Locate the cell with the specified text and output its [x, y] center coordinate. 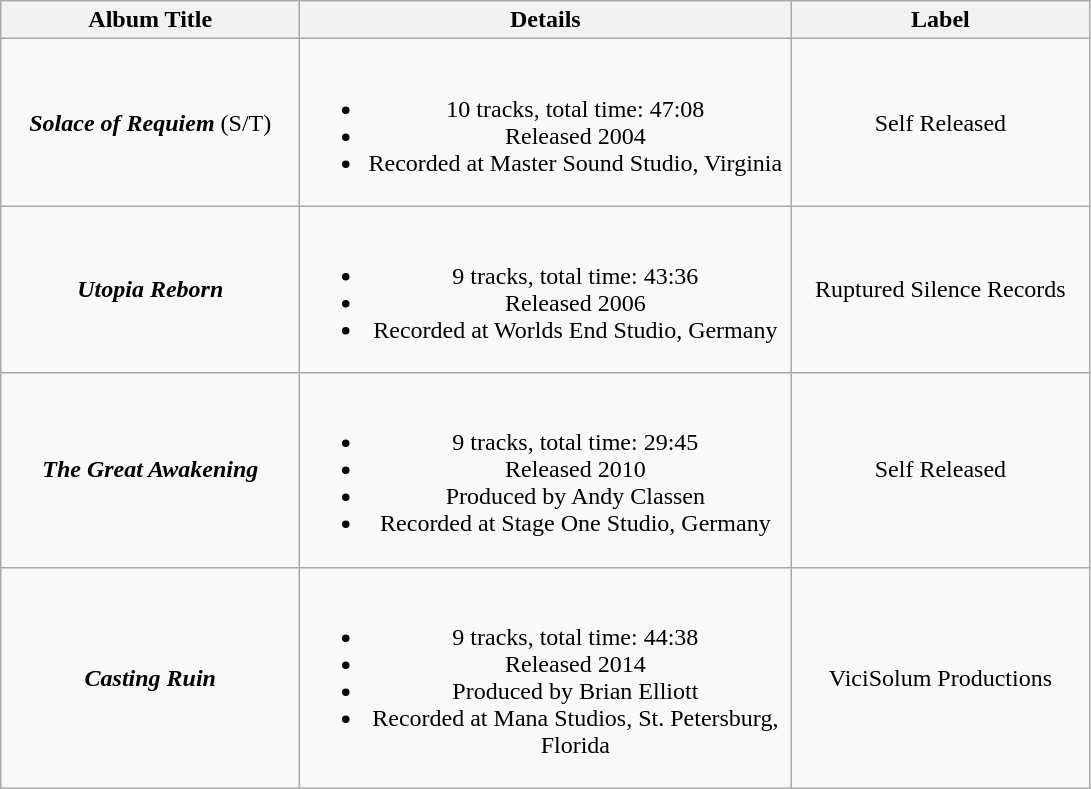
The Great Awakening [150, 470]
ViciSolum Productions [940, 678]
Solace of Requiem (S/T) [150, 122]
9 tracks, total time: 43:36Released 2006Recorded at Worlds End Studio, Germany [546, 290]
9 tracks, total time: 29:45Released 2010Produced by Andy ClassenRecorded at Stage One Studio, Germany [546, 470]
Details [546, 20]
Ruptured Silence Records [940, 290]
Label [940, 20]
Casting Ruin [150, 678]
9 tracks, total time: 44:38Released 2014Produced by Brian ElliottRecorded at Mana Studios, St. Petersburg, Florida [546, 678]
Album Title [150, 20]
Utopia Reborn [150, 290]
10 tracks, total time: 47:08Released 2004Recorded at Master Sound Studio, Virginia [546, 122]
